Scan for the cell matching the given text and deliver its (X, Y) coordinate at center. 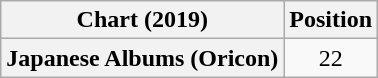
Chart (2019) (142, 20)
Japanese Albums (Oricon) (142, 58)
Position (331, 20)
22 (331, 58)
